Provide the [X, Y] coordinate of the cell's center where the given text is located.  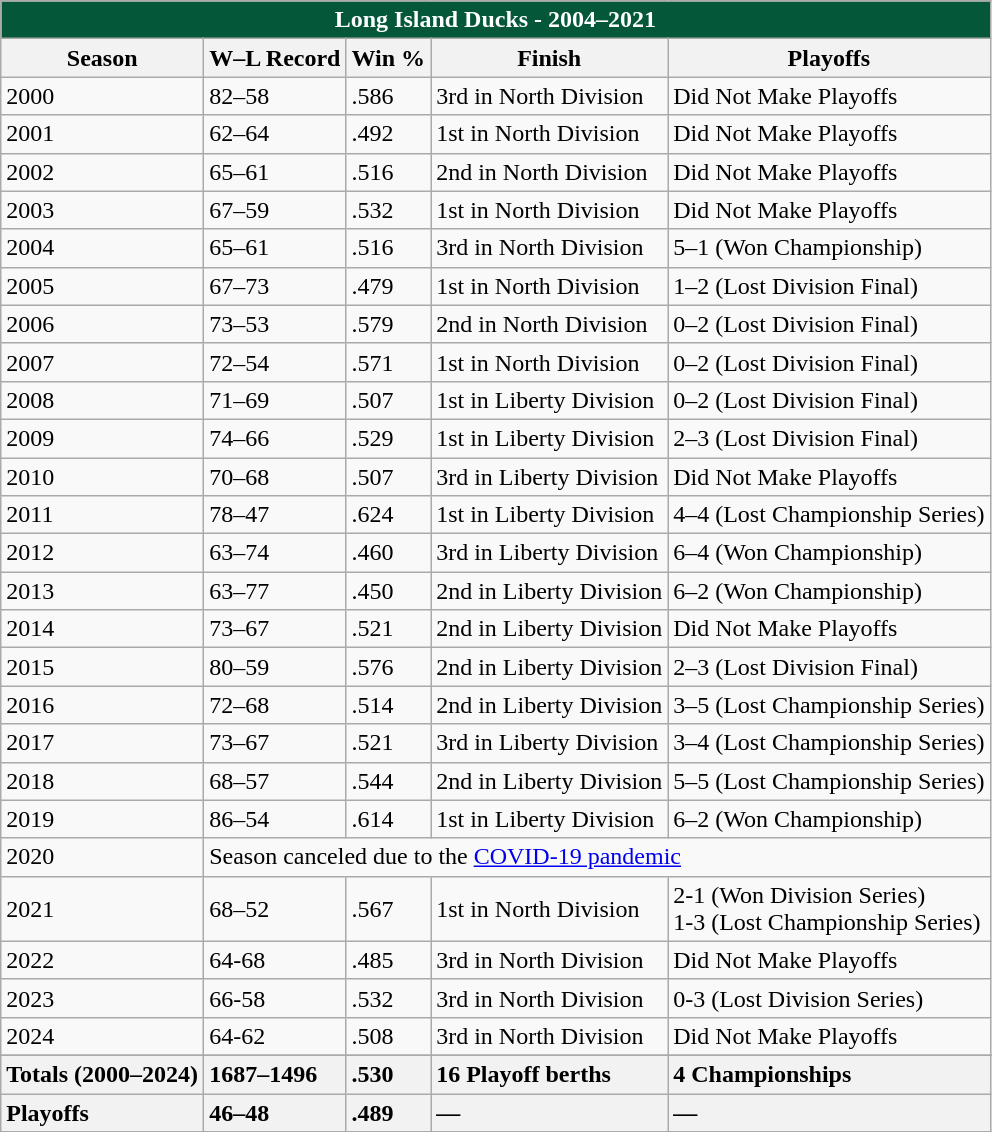
.489 [388, 1113]
2010 [102, 477]
78–47 [275, 515]
.485 [388, 960]
2012 [102, 553]
2024 [102, 1036]
1687–1496 [275, 1074]
.567 [388, 908]
72–68 [275, 705]
.586 [388, 96]
86–54 [275, 819]
.460 [388, 553]
2008 [102, 400]
.614 [388, 819]
Season [102, 58]
2005 [102, 286]
2014 [102, 629]
16 Playoff berths [550, 1074]
4 Championships [829, 1074]
74–66 [275, 438]
W–L Record [275, 58]
2021 [102, 908]
82–58 [275, 96]
Win % [388, 58]
2001 [102, 134]
2009 [102, 438]
2015 [102, 667]
64-62 [275, 1036]
2020 [102, 857]
6–4 (Won Championship) [829, 553]
Long Island Ducks - 2004–2021 [496, 20]
.479 [388, 286]
63–77 [275, 591]
Totals (2000–2024) [102, 1074]
.624 [388, 515]
2007 [102, 362]
1–2 (Lost Division Final) [829, 286]
62–64 [275, 134]
3–4 (Lost Championship Series) [829, 743]
.576 [388, 667]
2022 [102, 960]
Season canceled due to the COVID-19 pandemic [597, 857]
68–52 [275, 908]
64-68 [275, 960]
5–5 (Lost Championship Series) [829, 781]
68–57 [275, 781]
2006 [102, 324]
.544 [388, 781]
72–54 [275, 362]
2011 [102, 515]
.571 [388, 362]
2000 [102, 96]
.529 [388, 438]
80–59 [275, 667]
71–69 [275, 400]
Finish [550, 58]
.579 [388, 324]
.508 [388, 1036]
66-58 [275, 998]
2004 [102, 248]
2019 [102, 819]
2017 [102, 743]
.530 [388, 1074]
63–74 [275, 553]
.450 [388, 591]
2002 [102, 172]
46–48 [275, 1113]
2-1 (Won Division Series) 1-3 (Lost Championship Series) [829, 908]
73–53 [275, 324]
67–59 [275, 210]
.514 [388, 705]
0-3 (Lost Division Series) [829, 998]
67–73 [275, 286]
2018 [102, 781]
3–5 (Lost Championship Series) [829, 705]
2023 [102, 998]
2016 [102, 705]
5–1 (Won Championship) [829, 248]
70–68 [275, 477]
2003 [102, 210]
.492 [388, 134]
2013 [102, 591]
4–4 (Lost Championship Series) [829, 515]
